Provide the [x, y] coordinate of the cell's center where the given text is located.  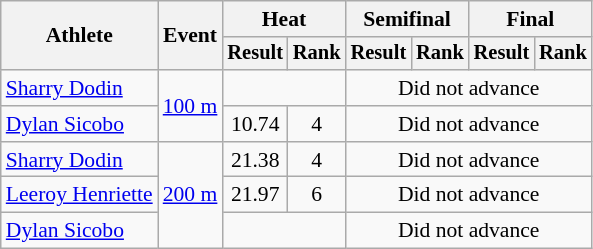
Final [530, 19]
6 [317, 195]
10.74 [255, 124]
21.38 [255, 160]
Event [190, 36]
100 m [190, 106]
21.97 [255, 195]
Leeroy Henriette [80, 195]
200 m [190, 196]
Semifinal [408, 19]
Athlete [80, 36]
Heat [284, 19]
